From the cell containing the given text, extract its center point as [x, y] coordinate. 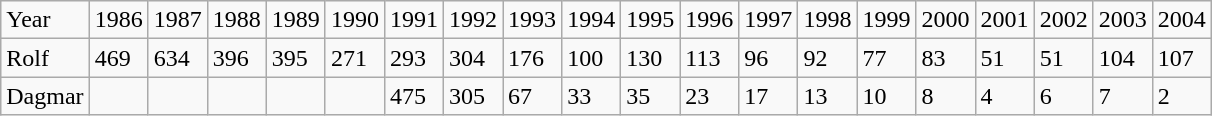
1989 [296, 20]
83 [946, 58]
8 [946, 96]
1994 [592, 20]
475 [414, 96]
10 [886, 96]
271 [354, 58]
2002 [1064, 20]
104 [1122, 58]
23 [710, 96]
67 [532, 96]
Dagmar [45, 96]
100 [592, 58]
17 [768, 96]
Year [45, 20]
396 [236, 58]
469 [118, 58]
1987 [178, 20]
1988 [236, 20]
Rolf [45, 58]
1995 [650, 20]
107 [1182, 58]
305 [472, 96]
2004 [1182, 20]
293 [414, 58]
1997 [768, 20]
2 [1182, 96]
2001 [1004, 20]
1991 [414, 20]
1986 [118, 20]
35 [650, 96]
13 [828, 96]
304 [472, 58]
2003 [1122, 20]
176 [532, 58]
1998 [828, 20]
130 [650, 58]
96 [768, 58]
634 [178, 58]
395 [296, 58]
1993 [532, 20]
2000 [946, 20]
4 [1004, 96]
7 [1122, 96]
1990 [354, 20]
1992 [472, 20]
77 [886, 58]
6 [1064, 96]
1996 [710, 20]
92 [828, 58]
1999 [886, 20]
33 [592, 96]
113 [710, 58]
